For the text-containing cell, return its midpoint in (X, Y) coordinate format. 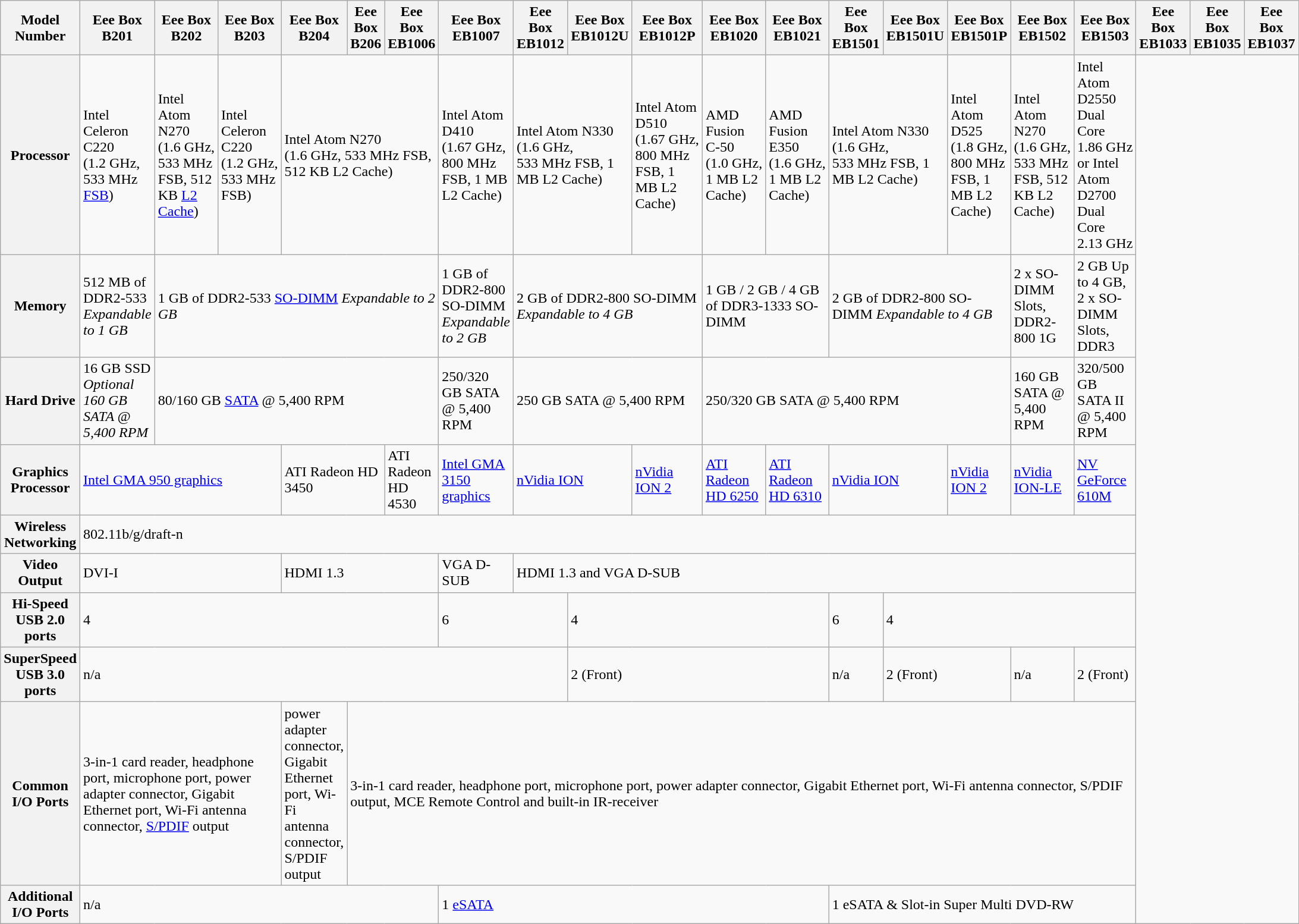
Eee Box EB1502 (1042, 28)
Intel Atom D410 (1.67 GHz, 800 MHz FSB, 1 MB L2 Cache) (476, 155)
512 MB of DDR2-533 Expandable to 1 GB (118, 306)
Eee Box EB1020 (734, 28)
Eee Box B202 (186, 28)
HDMI 1.3 (360, 573)
Common I/O Ports (40, 793)
Eee Box EB1501 (856, 28)
Intel Atom D510 (1.67 GHz, 800 MHz FSB, 1 MB L2 Cache) (667, 155)
320/500 GB SATA II @ 5,400 RPM (1105, 401)
power adapter connector, Gigabit Ethernet port, Wi-Fi antenna connector, S/PDIF output (314, 793)
Eee Box B203 (250, 28)
SuperSpeed USB 3.0 ports (40, 674)
2 x SO-DIMM Slots, DDR2-800 1G (1042, 306)
Memory (40, 306)
Eee Box EB1035 (1218, 28)
Eee Box EB1501P (979, 28)
Intel Atom D525 (1.8 GHz, 800 MHz FSB, 1 MB L2 Cache) (979, 155)
Eee Box EB1007 (476, 28)
Hi-Speed USB 2.0 ports (40, 620)
1 eSATA (634, 904)
Eee Box EB1006 (411, 28)
Eee Box B201 (118, 28)
802.11b/g/draft-n (608, 534)
1 GB of DDR2-800 SO-DIMM Expandable to 2 GB (476, 306)
AMD Fusion E350 (1.6 GHz, 1 MB L2 Cache) (797, 155)
Eee Box EB1012P (667, 28)
1 GB of DDR2-533 SO-DIMM Expandable to 2 GB (297, 306)
Eee Box EB1037 (1271, 28)
AMD Fusion C-50 (1.0 GHz, 1 MB L2 Cache) (734, 155)
DVI-I (181, 573)
nVidia ION-LE (1042, 479)
Eee Box B206 (366, 28)
Eee Box EB1501U (915, 28)
Eee Box EB1503 (1105, 28)
Eee Box EB1033 (1163, 28)
ATI Radeon HD 4530 (411, 479)
Video Output (40, 573)
Hard Drive (40, 401)
3-in-1 card reader, headphone port, microphone port, power adapter connector, Gigabit Ethernet port, Wi-Fi antenna connector, S/PDIF output (181, 793)
Processor (40, 155)
250 GB SATA @ 5,400 RPM (608, 401)
Eee Box B204 (314, 28)
Wireless Networking (40, 534)
ATI Radeon HD 6250 (734, 479)
Eee Box EB1012U (600, 28)
16 GB SSD Optional 160 GB SATA @ 5,400 RPM (118, 401)
80/160 GB SATA @ 5,400 RPM (297, 401)
HDMI 1.3 and VGA D-SUB (825, 573)
160 GB SATA @ 5,400 RPM (1042, 401)
2 GB Up to 4 GB, 2 x SO-DIMM Slots, DDR3 (1105, 306)
1 eSATA & Slot-in Super Multi DVD-RW (982, 904)
Graphics Processor (40, 479)
Eee Box EB1021 (797, 28)
Intel GMA 3150 graphics (476, 479)
Model Number (40, 28)
Intel Atom D2550 Dual Core 1.86 GHz or Intel Atom D2700 Dual Core 2.13 GHz (1105, 155)
Intel GMA 950 graphics (181, 479)
1 GB / 2 GB / 4 GB of DDR3-1333 SO-DIMM (766, 306)
Additional I/O Ports (40, 904)
NV GeForce 610M (1105, 479)
VGA D-SUB (476, 573)
Eee Box EB1012 (541, 28)
ATI Radeon HD 6310 (797, 479)
ATI Radeon HD 3450 (333, 479)
